Provide the (X, Y) coordinate of the cell's center where the given text is located.  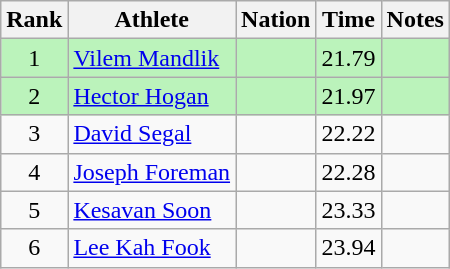
2 (34, 96)
David Segal (152, 134)
Athlete (152, 20)
Nation (276, 20)
Hector Hogan (152, 96)
Time (348, 20)
Notes (415, 20)
21.97 (348, 96)
Vilem Mandlik (152, 58)
Lee Kah Fook (152, 248)
23.94 (348, 248)
23.33 (348, 210)
Joseph Foreman (152, 172)
21.79 (348, 58)
Kesavan Soon (152, 210)
4 (34, 172)
22.28 (348, 172)
5 (34, 210)
Rank (34, 20)
3 (34, 134)
22.22 (348, 134)
6 (34, 248)
1 (34, 58)
